Search for the cell housing the specified text and yield its (X, Y) center coordinate. 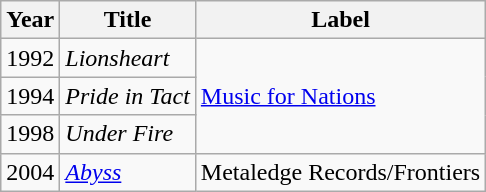
2004 (30, 172)
Pride in Tact (128, 96)
Abyss (128, 172)
Title (128, 20)
Music for Nations (340, 96)
1994 (30, 96)
Label (340, 20)
Lionsheart (128, 58)
Metaledge Records/Frontiers (340, 172)
Under Fire (128, 134)
1992 (30, 58)
Year (30, 20)
1998 (30, 134)
